Locate the cell with the specified text and output its (X, Y) center coordinate. 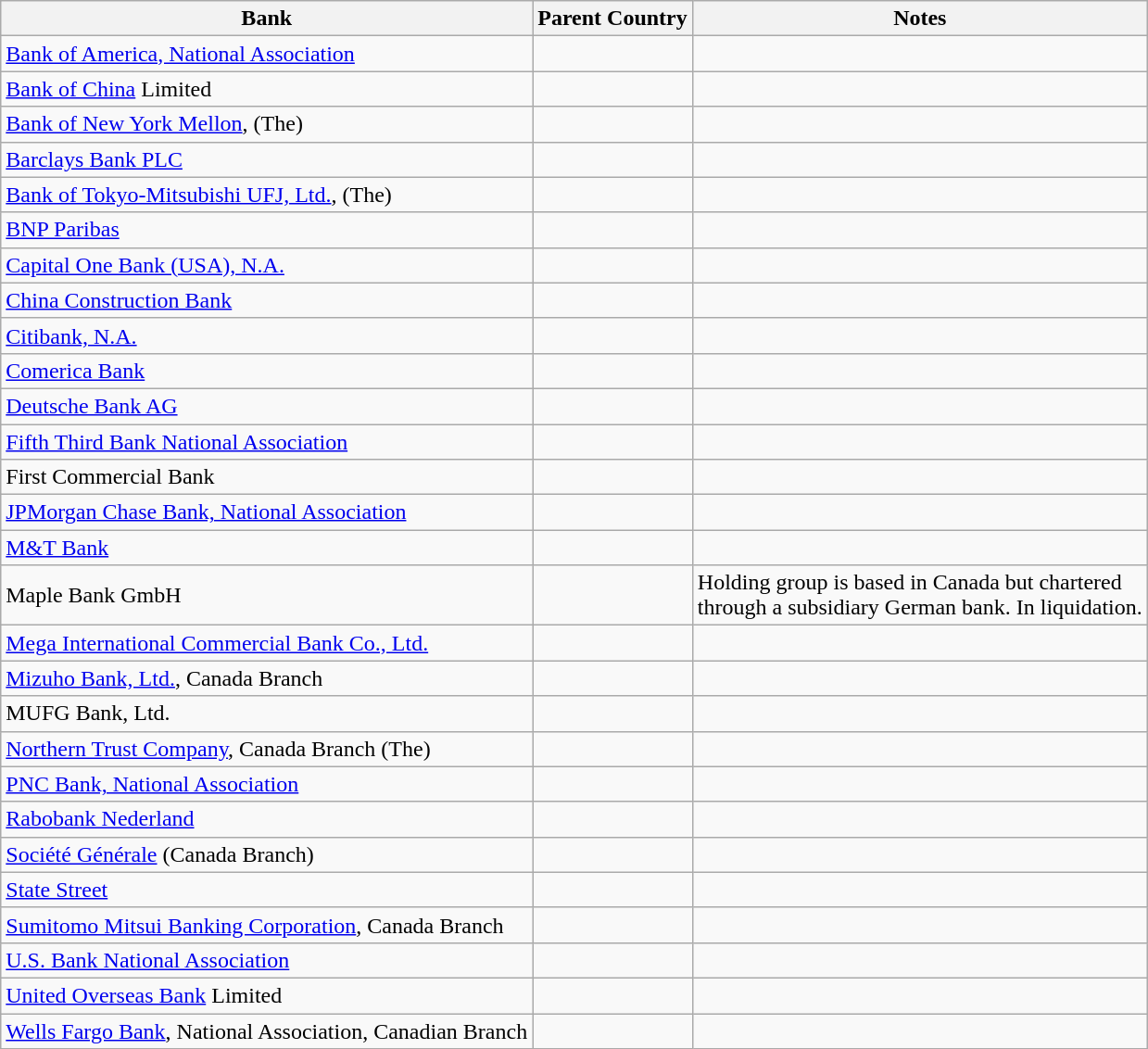
Comerica Bank (267, 371)
Fifth Third Bank National Association (267, 442)
Sumitomo Mitsui Banking Corporation, Canada Branch (267, 925)
Barclays Bank PLC (267, 159)
State Street (267, 890)
Wells Fargo Bank, National Association, Canadian Branch (267, 1031)
Citibank, N.A. (267, 335)
Mizuho Bank, Ltd., Canada Branch (267, 678)
PNC Bank, National Association (267, 784)
Notes (919, 19)
Bank of China Limited (267, 89)
United Overseas Bank Limited (267, 995)
Bank of America, National Association (267, 54)
China Construction Bank (267, 300)
Rabobank Nederland (267, 819)
Capital One Bank (USA), N.A. (267, 265)
Maple Bank GmbH (267, 595)
U.S. Bank National Association (267, 960)
M&T Bank (267, 548)
Northern Trust Company, Canada Branch (The) (267, 749)
BNP Paribas (267, 230)
Bank of New York Mellon, (The) (267, 124)
Bank (267, 19)
JPMorgan Chase Bank, National Association (267, 512)
Deutsche Bank AG (267, 406)
Bank of Tokyo-Mitsubishi UFJ, Ltd., (The) (267, 195)
MUFG Bank, Ltd. (267, 714)
Holding group is based in Canada but chartered through a subsidiary German bank. In liquidation. (919, 595)
Mega International Commercial Bank Co., Ltd. (267, 643)
First Commercial Bank (267, 477)
Société Générale (Canada Branch) (267, 854)
Parent Country (613, 19)
